Return (x, y) of the center of cell containing provided text 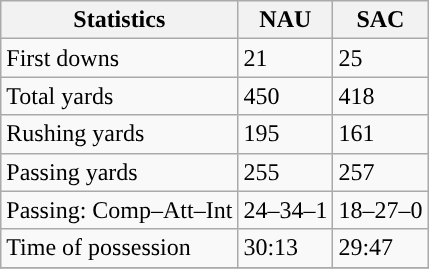
First downs (120, 58)
195 (286, 134)
418 (380, 96)
Time of possession (120, 248)
21 (286, 58)
450 (286, 96)
Statistics (120, 20)
Rushing yards (120, 134)
18–27–0 (380, 210)
257 (380, 172)
161 (380, 134)
255 (286, 172)
SAC (380, 20)
24–34–1 (286, 210)
25 (380, 58)
NAU (286, 20)
29:47 (380, 248)
Passing: Comp–Att–Int (120, 210)
30:13 (286, 248)
Passing yards (120, 172)
Total yards (120, 96)
